Search for the cell housing the specified text and yield its (X, Y) center coordinate. 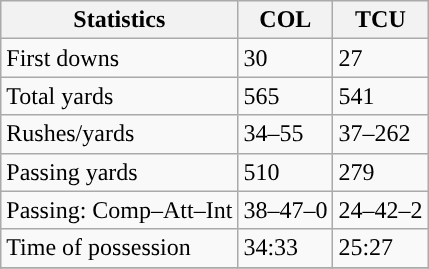
27 (380, 58)
25:27 (380, 248)
34:33 (286, 248)
Statistics (120, 20)
30 (286, 58)
24–42–2 (380, 210)
279 (380, 172)
510 (286, 172)
Rushes/yards (120, 134)
Passing: Comp–Att–Int (120, 210)
34–55 (286, 134)
Passing yards (120, 172)
TCU (380, 20)
37–262 (380, 134)
541 (380, 96)
565 (286, 96)
Time of possession (120, 248)
COL (286, 20)
Total yards (120, 96)
First downs (120, 58)
38–47–0 (286, 210)
